Extract the [x, y] coordinate from the center of the cell holding the provided text.  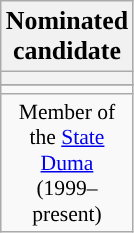
Member of the State Duma(1999–present) [67, 164]
Nominated candidate [67, 36]
